Search for the cell housing the specified text and yield its (X, Y) center coordinate. 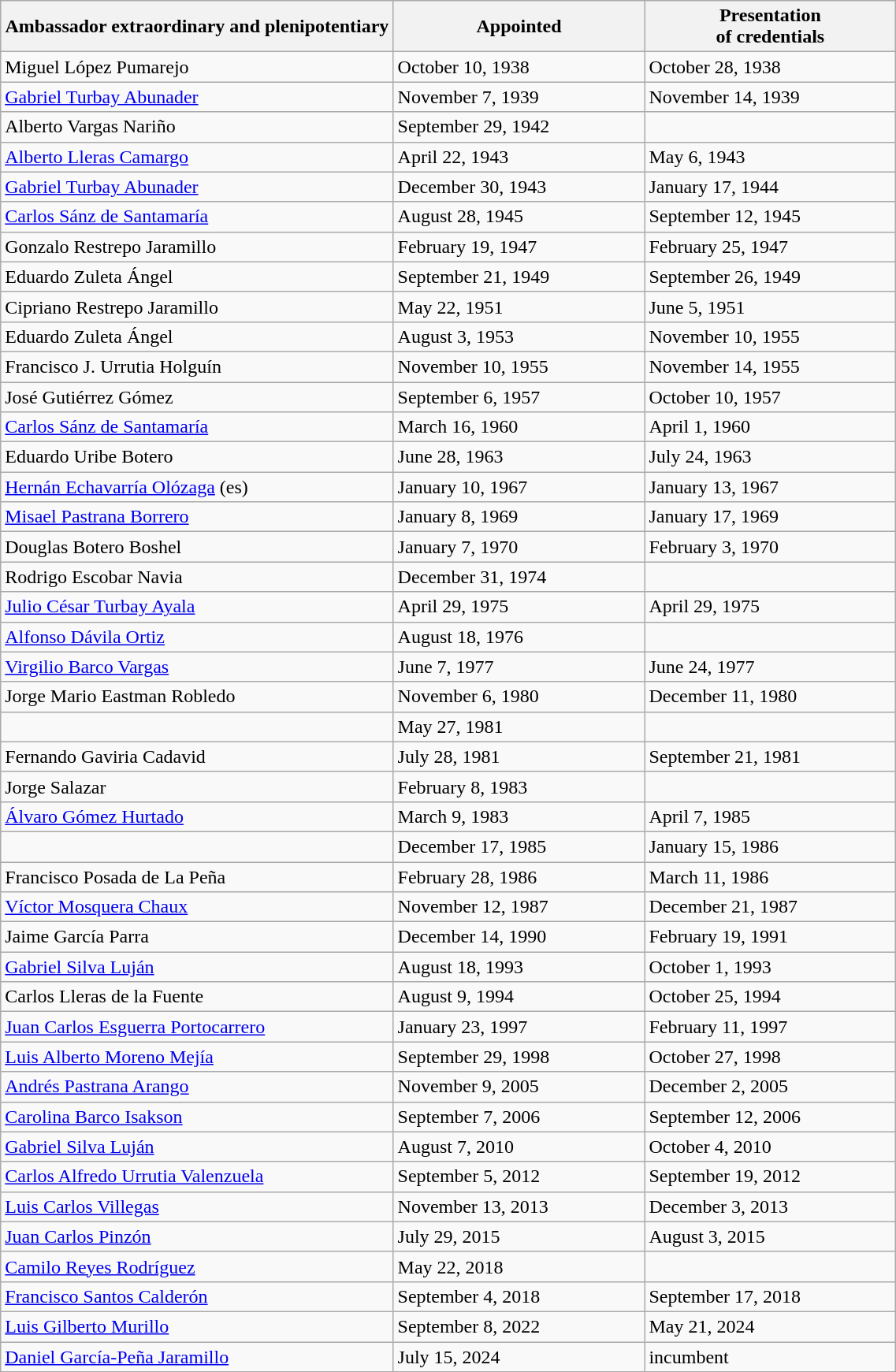
September 29, 1942 (519, 127)
December 21, 1987 (771, 907)
September 29, 1998 (519, 1057)
January 13, 1967 (771, 487)
Francisco Santos Calderón (197, 1296)
December 31, 1974 (519, 577)
Douglas Botero Boshel (197, 547)
May 22, 2018 (519, 1266)
Francisco J. Urrutia Holguín (197, 366)
Miguel López Pumarejo (197, 67)
Jorge Mario Eastman Robledo (197, 697)
Jorge Salazar (197, 786)
August 3, 2015 (771, 1236)
Juan Carlos Esguerra Portocarrero (197, 1027)
November 13, 2013 (519, 1207)
Carlos Alfredo Urrutia Valenzuela (197, 1177)
January 10, 1967 (519, 487)
February 28, 1986 (519, 877)
May 22, 1951 (519, 307)
September 21, 1981 (771, 757)
July 29, 2015 (519, 1236)
Hernán Echavarría Olózaga (es) (197, 487)
Fernando Gaviria Cadavid (197, 757)
Julio César Turbay Ayala (197, 607)
Rodrigo Escobar Navia (197, 577)
September 12, 2006 (771, 1117)
September 8, 2022 (519, 1326)
January 7, 1970 (519, 547)
December 11, 1980 (771, 697)
Jaime García Parra (197, 937)
Luis Gilberto Murillo (197, 1326)
September 6, 1957 (519, 396)
October 27, 1998 (771, 1057)
February 8, 1983 (519, 786)
June 5, 1951 (771, 307)
September 17, 2018 (771, 1296)
November 14, 1955 (771, 366)
November 6, 1980 (519, 697)
Juan Carlos Pinzón (197, 1236)
August 18, 1976 (519, 637)
Ambassador extraordinary and plenipotentiary (197, 27)
December 2, 2005 (771, 1087)
Alberto Vargas Nariño (197, 127)
March 16, 1960 (519, 427)
April 1, 1960 (771, 427)
December 14, 1990 (519, 937)
July 28, 1981 (519, 757)
Francisco Posada de La Peña (197, 877)
Camilo Reyes Rodríguez (197, 1266)
Virgilio Barco Vargas (197, 667)
Presentationof credentials (771, 27)
February 3, 1970 (771, 547)
Álvaro Gómez Hurtado (197, 816)
June 7, 1977 (519, 667)
Cipriano Restrepo Jaramillo (197, 307)
October 28, 1938 (771, 67)
August 3, 1953 (519, 336)
February 19, 1991 (771, 937)
April 7, 1985 (771, 816)
Carlos Lleras de la Fuente (197, 997)
January 8, 1969 (519, 517)
September 4, 2018 (519, 1296)
February 19, 1947 (519, 247)
October 10, 1938 (519, 67)
January 17, 1944 (771, 187)
Misael Pastrana Borrero (197, 517)
November 12, 1987 (519, 907)
September 21, 1949 (519, 277)
December 17, 1985 (519, 846)
October 1, 1993 (771, 967)
October 10, 1957 (771, 396)
August 18, 1993 (519, 967)
September 19, 2012 (771, 1177)
incumbent (771, 1356)
September 5, 2012 (519, 1177)
Andrés Pastrana Arango (197, 1087)
Luis Carlos Villegas (197, 1207)
March 11, 1986 (771, 877)
February 11, 1997 (771, 1027)
Alberto Lleras Camargo (197, 157)
January 17, 1969 (771, 517)
June 24, 1977 (771, 667)
November 14, 1939 (771, 97)
October 4, 2010 (771, 1147)
Eduardo Uribe Botero (197, 457)
September 26, 1949 (771, 277)
Alfonso Dávila Ortiz (197, 637)
May 27, 1981 (519, 727)
Gonzalo Restrepo Jaramillo (197, 247)
June 28, 1963 (519, 457)
February 25, 1947 (771, 247)
Appointed (519, 27)
July 24, 1963 (771, 457)
April 22, 1943 (519, 157)
August 9, 1994 (519, 997)
January 23, 1997 (519, 1027)
Daniel García-Peña Jaramillo (197, 1356)
January 15, 1986 (771, 846)
May 21, 2024 (771, 1326)
September 7, 2006 (519, 1117)
Luis Alberto Moreno Mejía (197, 1057)
August 7, 2010 (519, 1147)
May 6, 1943 (771, 157)
October 25, 1994 (771, 997)
March 9, 1983 (519, 816)
December 3, 2013 (771, 1207)
December 30, 1943 (519, 187)
José Gutiérrez Gómez (197, 396)
Carolina Barco Isakson (197, 1117)
September 12, 1945 (771, 217)
August 28, 1945 (519, 217)
November 7, 1939 (519, 97)
Víctor Mosquera Chaux (197, 907)
July 15, 2024 (519, 1356)
November 9, 2005 (519, 1087)
